Pinpoint the cell where the given text exists, returning its (x, y) midpoint coordinate. 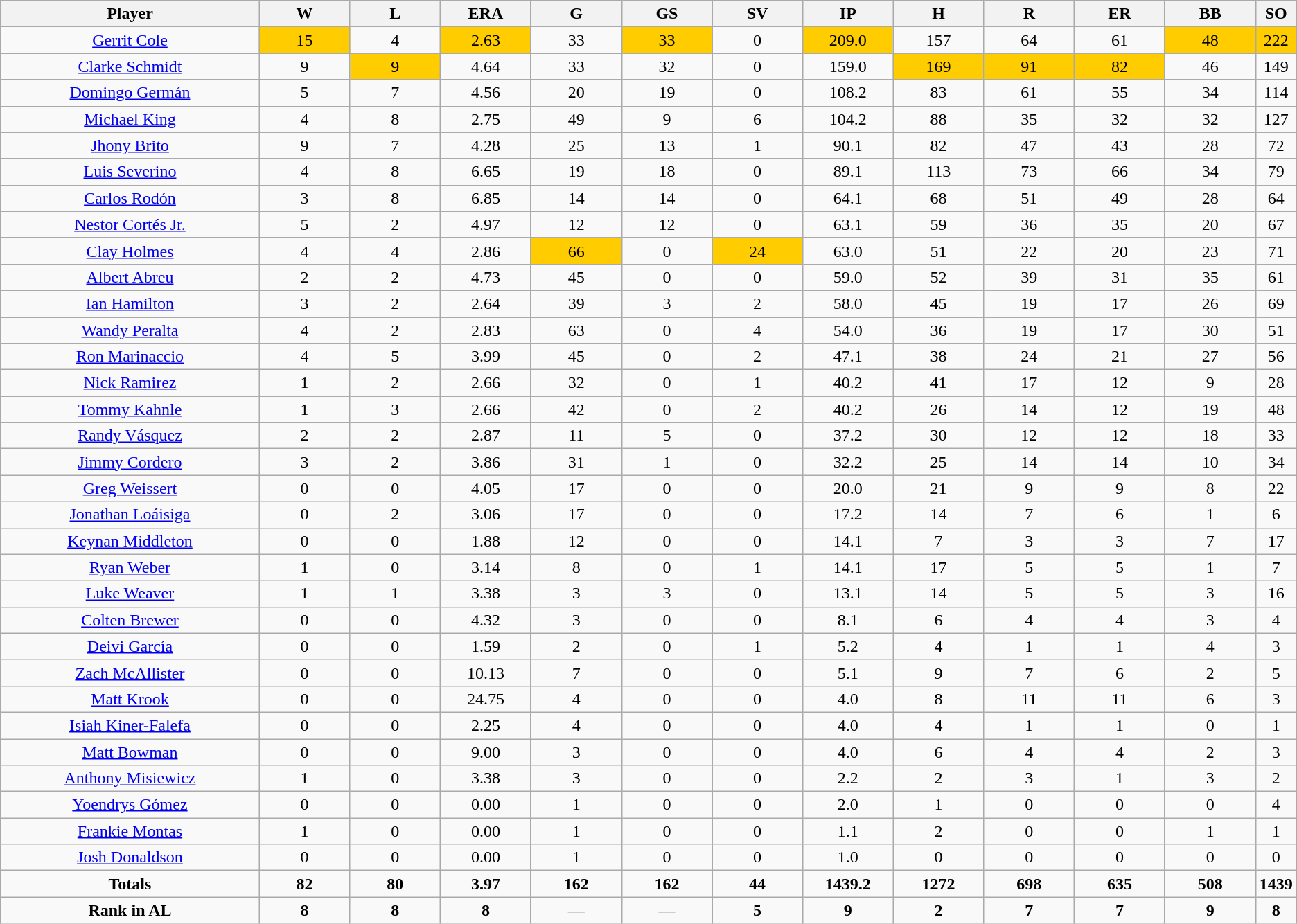
67 (1276, 224)
Greg Weissert (130, 488)
9.00 (486, 752)
38 (938, 357)
3.99 (486, 357)
2.64 (486, 303)
G (576, 14)
157 (938, 40)
56 (1276, 357)
1272 (938, 884)
Josh Donaldson (130, 858)
2.25 (486, 725)
63.1 (848, 224)
Frankie Montas (130, 831)
2.86 (486, 251)
32.2 (848, 462)
71 (1276, 251)
89.1 (848, 172)
IP (848, 14)
37.2 (848, 436)
Colten Brewer (130, 620)
79 (1276, 172)
ER (1120, 14)
54.0 (848, 330)
43 (1120, 145)
4.73 (486, 277)
Anthony Misiewicz (130, 779)
72 (1276, 145)
Clarke Schmidt (130, 66)
68 (938, 198)
3.14 (486, 567)
Ian Hamilton (130, 303)
Albert Abreu (130, 277)
Wandy Peralta (130, 330)
91 (1030, 66)
209.0 (848, 40)
Deivi García (130, 646)
15 (305, 40)
80 (395, 884)
8.1 (848, 620)
Yoendrys Gómez (130, 805)
Isiah Kiner-Falefa (130, 725)
2.0 (848, 805)
69 (1276, 303)
27 (1210, 357)
5.1 (848, 673)
47 (1030, 145)
2.75 (486, 119)
Carlos Rodón (130, 198)
Tommy Kahnle (130, 409)
20.0 (848, 488)
Zach McAllister (130, 673)
Luis Severino (130, 172)
L (395, 14)
10.13 (486, 673)
4.32 (486, 620)
GS (667, 14)
2.63 (486, 40)
113 (938, 172)
2.87 (486, 436)
Michael King (130, 119)
Randy Vásquez (130, 436)
Ryan Weber (130, 567)
ERA (486, 14)
SV (758, 14)
Nick Ramirez (130, 383)
59 (938, 224)
16 (1276, 594)
59.0 (848, 277)
Domingo Germán (130, 93)
88 (938, 119)
1.0 (848, 858)
55 (1120, 93)
635 (1120, 884)
1.88 (486, 541)
24.75 (486, 699)
2.2 (848, 779)
1.59 (486, 646)
4.05 (486, 488)
Luke Weaver (130, 594)
104.2 (848, 119)
H (938, 14)
3.06 (486, 515)
5.2 (848, 646)
23 (1210, 251)
4.97 (486, 224)
Gerrit Cole (130, 40)
Jonathan Loáisiga (130, 515)
90.1 (848, 145)
Clay Holmes (130, 251)
2.83 (486, 330)
169 (938, 66)
63.0 (848, 251)
52 (938, 277)
Totals (130, 884)
Rank in AL (130, 910)
1439 (1276, 884)
6.85 (486, 198)
41 (938, 383)
Player (130, 14)
10 (1210, 462)
4.64 (486, 66)
4.28 (486, 145)
Nestor Cortés Jr. (130, 224)
3.97 (486, 884)
58.0 (848, 303)
47.1 (848, 357)
1439.2 (848, 884)
W (305, 14)
3.86 (486, 462)
R (1030, 14)
149 (1276, 66)
Keynan Middleton (130, 541)
SO (1276, 14)
Jimmy Cordero (130, 462)
73 (1030, 172)
46 (1210, 66)
13.1 (848, 594)
Jhony Brito (130, 145)
64.1 (848, 198)
1.1 (848, 831)
Matt Bowman (130, 752)
222 (1276, 40)
108.2 (848, 93)
BB (1210, 14)
4.56 (486, 93)
114 (1276, 93)
63 (576, 330)
159.0 (848, 66)
Ron Marinaccio (130, 357)
6.65 (486, 172)
508 (1210, 884)
13 (667, 145)
42 (576, 409)
83 (938, 93)
44 (758, 884)
17.2 (848, 515)
698 (1030, 884)
Matt Krook (130, 699)
127 (1276, 119)
